Find where the given text appears and provide that cell's center as [x, y] coordinate. 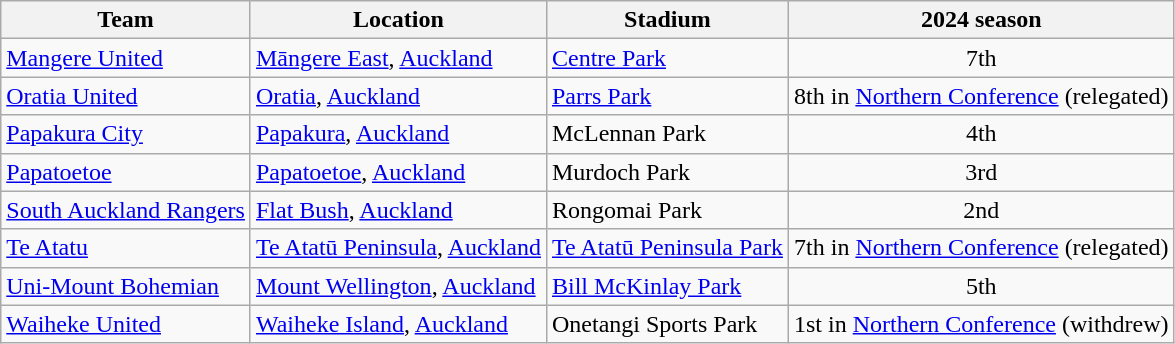
Onetangi Sports Park [667, 324]
Mangere United [126, 58]
8th in Northern Conference (relegated) [981, 96]
2nd [981, 210]
Team [126, 20]
Flat Bush, Auckland [398, 210]
Mount Wellington, Auckland [398, 286]
Papatoetoe, Auckland [398, 172]
South Auckland Rangers [126, 210]
7th [981, 58]
Location [398, 20]
Te Atatū Peninsula Park [667, 248]
Te Atatu [126, 248]
Stadium [667, 20]
Centre Park [667, 58]
Waiheke United [126, 324]
Papakura, Auckland [398, 134]
Parrs Park [667, 96]
Rongomai Park [667, 210]
2024 season [981, 20]
McLennan Park [667, 134]
7th in Northern Conference (relegated) [981, 248]
Māngere East, Auckland [398, 58]
Waiheke Island, Auckland [398, 324]
Papatoetoe [126, 172]
Oratia, Auckland [398, 96]
Murdoch Park [667, 172]
3rd [981, 172]
Papakura City [126, 134]
4th [981, 134]
Oratia United [126, 96]
5th [981, 286]
Te Atatū Peninsula, Auckland [398, 248]
Uni-Mount Bohemian [126, 286]
1st in Northern Conference (withdrew) [981, 324]
Bill McKinlay Park [667, 286]
